Pinpoint the cell where the given text exists, returning its [x, y] midpoint coordinate. 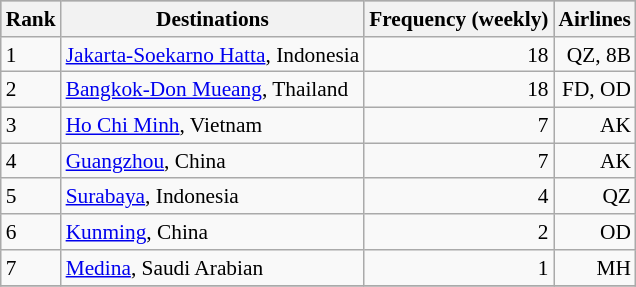
QZ, 8B [595, 55]
Destinations [213, 19]
Kunming, China [213, 232]
OD [595, 232]
Frequency (weekly) [458, 19]
3 [31, 126]
Ho Chi Minh, Vietnam [213, 126]
FD, OD [595, 90]
Jakarta-Soekarno Hatta, Indonesia [213, 55]
Guangzhou, China [213, 161]
Surabaya, Indonesia [213, 197]
MH [595, 268]
Bangkok-Don Mueang, Thailand [213, 90]
Rank [31, 19]
5 [31, 197]
Medina, Saudi Arabian [213, 268]
Airlines [595, 19]
6 [31, 232]
QZ [595, 197]
